Find where the given text appears and provide that cell's center as (X, Y) coordinate. 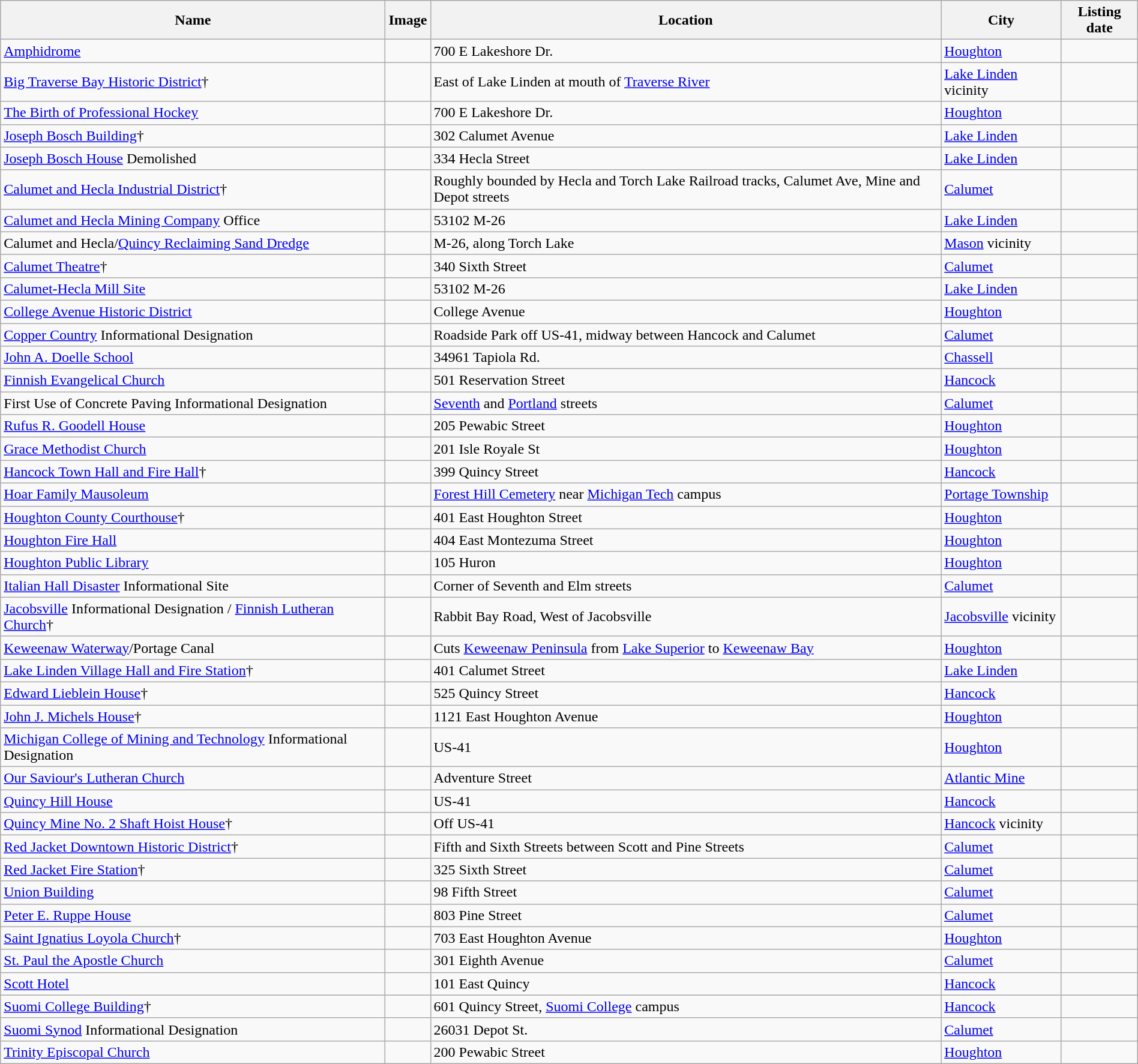
Union Building (193, 892)
Jacobsville vicinity (1001, 617)
105 Huron (685, 563)
The Birth of Professional Hockey (193, 113)
Off US-41 (685, 824)
340 Sixth Street (685, 266)
200 Pewabic Street (685, 1052)
Italian Hall Disaster Informational Site (193, 586)
Quincy Mine No. 2 Shaft Hoist House† (193, 824)
Hoar Family Mausoleum (193, 494)
803 Pine Street (685, 915)
John A. Doelle School (193, 358)
Rabbit Bay Road, West of Jacobsville (685, 617)
34961 Tapiola Rd. (685, 358)
Trinity Episcopal Church (193, 1052)
Corner of Seventh and Elm streets (685, 586)
Houghton County Courthouse† (193, 517)
Lake Linden Village Hall and Fire Station† (193, 670)
Chassell (1001, 358)
Calumet-Hecla Mill Site (193, 289)
205 Pewabic Street (685, 426)
Calumet and Hecla Industrial District† (193, 190)
Suomi College Building† (193, 1006)
302 Calumet Avenue (685, 136)
325 Sixth Street (685, 870)
Saint Ignatius Loyola Church† (193, 938)
Finnish Evangelical Church (193, 380)
401 Calumet Street (685, 670)
Seventh and Portland streets (685, 403)
101 East Quincy (685, 984)
Big Traverse Bay Historic District† (193, 82)
Scott Hotel (193, 984)
M-26, along Torch Lake (685, 243)
Calumet Theatre† (193, 266)
Portage Township (1001, 494)
26031 Depot St. (685, 1029)
Houghton Public Library (193, 563)
Forest Hill Cemetery near Michigan Tech campus (685, 494)
Cuts Keweenaw Peninsula from Lake Superior to Keweenaw Bay (685, 648)
501 Reservation Street (685, 380)
Copper Country Informational Designation (193, 334)
College Avenue Historic District (193, 311)
Location (685, 20)
334 Hecla Street (685, 158)
98 Fifth Street (685, 892)
Adventure Street (685, 778)
Edward Lieblein House† (193, 693)
Joseph Bosch Building† (193, 136)
Michigan College of Mining and Technology Informational Designation (193, 748)
399 Quincy Street (685, 472)
Calumet and Hecla/Quincy Reclaiming Sand Dredge (193, 243)
404 East Montezuma Street (685, 540)
Mason vicinity (1001, 243)
1121 East Houghton Avenue (685, 716)
Peter E. Ruppe House (193, 915)
201 Isle Royale St (685, 449)
Hancock vicinity (1001, 824)
401 East Houghton Street (685, 517)
Image (408, 20)
St. Paul the Apostle Church (193, 961)
Calumet and Hecla Mining Company Office (193, 220)
Roadside Park off US-41, midway between Hancock and Calumet (685, 334)
Amphidrome (193, 51)
Joseph Bosch House Demolished (193, 158)
Hancock Town Hall and Fire Hall† (193, 472)
301 Eighth Avenue (685, 961)
John J. Michels House† (193, 716)
Keweenaw Waterway/Portage Canal (193, 648)
Atlantic Mine (1001, 778)
Lake Linden vicinity (1001, 82)
703 East Houghton Avenue (685, 938)
Our Saviour's Lutheran Church (193, 778)
Red Jacket Fire Station† (193, 870)
601 Quincy Street, Suomi College campus (685, 1006)
Listing date (1100, 20)
Red Jacket Downtown Historic District† (193, 847)
East of Lake Linden at mouth of Traverse River (685, 82)
First Use of Concrete Paving Informational Designation (193, 403)
City (1001, 20)
Grace Methodist Church (193, 449)
Rufus R. Goodell House (193, 426)
Suomi Synod Informational Designation (193, 1029)
Jacobsville Informational Designation / Finnish Lutheran Church† (193, 617)
Houghton Fire Hall (193, 540)
College Avenue (685, 311)
Fifth and Sixth Streets between Scott and Pine Streets (685, 847)
525 Quincy Street (685, 693)
Name (193, 20)
Roughly bounded by Hecla and Torch Lake Railroad tracks, Calumet Ave, Mine and Depot streets (685, 190)
Quincy Hill House (193, 801)
